Pinpoint the cell where the given text exists, returning its [X, Y] midpoint coordinate. 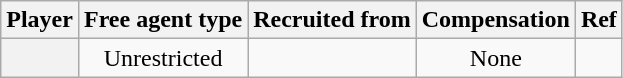
Unrestricted [162, 58]
Ref [598, 20]
Recruited from [332, 20]
Free agent type [162, 20]
Player [40, 20]
None [496, 58]
Compensation [496, 20]
